Pinpoint the cell where the given text exists, returning its [X, Y] midpoint coordinate. 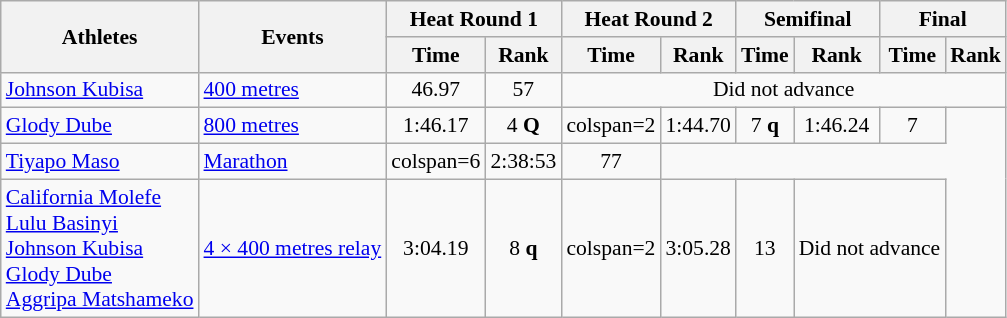
California MolefeLulu BasinyiJohnson KubisaGlody DubeAggripa Matshameko [100, 248]
7 q [765, 126]
Semifinal [808, 19]
1:46.24 [837, 126]
Events [293, 36]
Heat Round 1 [474, 19]
Marathon [293, 162]
Glody Dube [100, 126]
46.97 [436, 90]
57 [523, 90]
1:44.70 [698, 126]
7 [913, 126]
2:38:53 [523, 162]
4 Q [523, 126]
3:05.28 [698, 248]
3:04.19 [436, 248]
77 [610, 162]
800 metres [293, 126]
1:46.17 [436, 126]
Heat Round 2 [648, 19]
8 q [523, 248]
Johnson Kubisa [100, 90]
4 × 400 metres relay [293, 248]
colspan=6 [436, 162]
400 metres [293, 90]
13 [765, 248]
Tiyapo Maso [100, 162]
Final [943, 19]
Athletes [100, 36]
